Capture the cell that displays the provided text and extract its [X, Y] central coordinate. 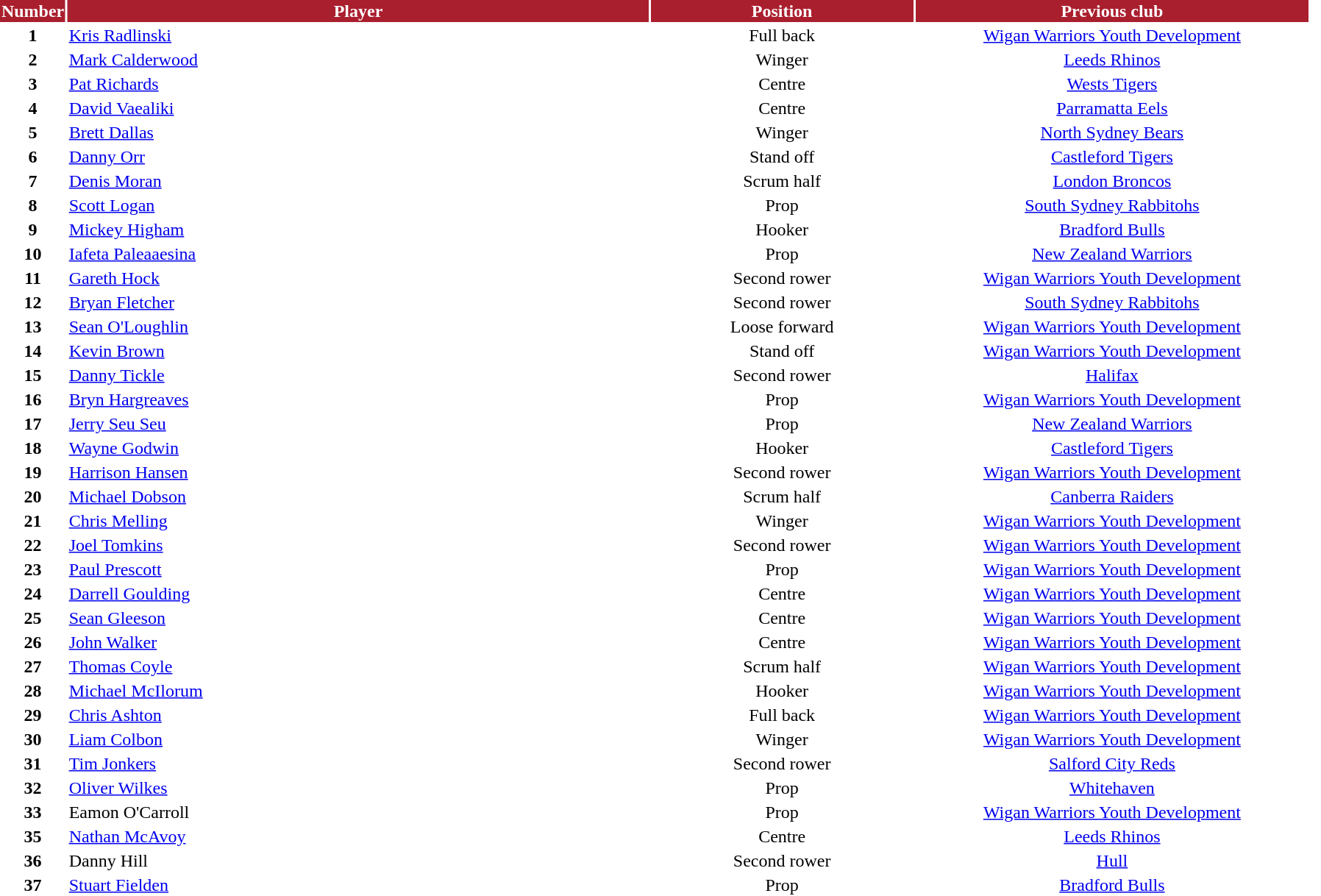
Wayne Godwin [358, 448]
Bryn Hargreaves [358, 399]
28 [32, 691]
24 [32, 594]
Michael Dobson [358, 497]
Gareth Hock [358, 278]
Tim Jonkers [358, 764]
15 [32, 375]
Parramatta Eels [1112, 108]
Liam Colbon [358, 739]
Pat Richards [358, 84]
Iafeta Paleaaesina [358, 254]
21 [32, 521]
Scott Logan [358, 205]
9 [32, 230]
Wests Tigers [1112, 84]
Number [32, 11]
Hull [1112, 861]
37 [32, 885]
1 [32, 35]
31 [32, 764]
8 [32, 205]
Sean Gleeson [358, 618]
Player [358, 11]
26 [32, 642]
14 [32, 351]
John Walker [358, 642]
35 [32, 836]
Mark Calderwood [358, 60]
23 [32, 569]
Halifax [1112, 375]
4 [32, 108]
David Vaealiki [358, 108]
Michael McIlorum [358, 691]
32 [32, 788]
Canberra Raiders [1112, 497]
Danny Tickle [358, 375]
Thomas Coyle [358, 666]
Danny Orr [358, 157]
Chris Melling [358, 521]
Jerry Seu Seu [358, 424]
29 [32, 715]
10 [32, 254]
5 [32, 132]
33 [32, 812]
Denis Moran [358, 181]
Kris Radlinski [358, 35]
36 [32, 861]
19 [32, 472]
11 [32, 278]
20 [32, 497]
Bryan Fletcher [358, 302]
3 [32, 84]
25 [32, 618]
2 [32, 60]
Kevin Brown [358, 351]
18 [32, 448]
Joel Tomkins [358, 545]
Sean O'Loughlin [358, 327]
Danny Hill [358, 861]
Whitehaven [1112, 788]
7 [32, 181]
6 [32, 157]
Nathan McAvoy [358, 836]
30 [32, 739]
13 [32, 327]
Eamon O'Carroll [358, 812]
16 [32, 399]
North Sydney Bears [1112, 132]
Oliver Wilkes [358, 788]
Brett Dallas [358, 132]
Paul Prescott [358, 569]
Loose forward [783, 327]
Salford City Reds [1112, 764]
Stuart Fielden [358, 885]
Previous club [1112, 11]
Chris Ashton [358, 715]
Darrell Goulding [358, 594]
Mickey Higham [358, 230]
17 [32, 424]
Position [783, 11]
Harrison Hansen [358, 472]
27 [32, 666]
12 [32, 302]
22 [32, 545]
London Broncos [1112, 181]
